From the cell containing the given text, extract its center point as [X, Y] coordinate. 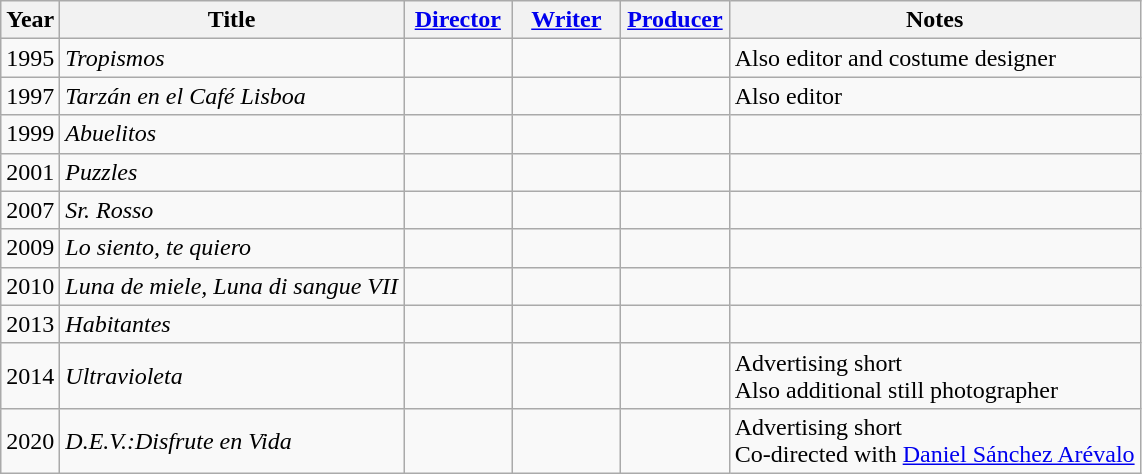
Year [30, 20]
Advertising shortAlso additional still photographer [934, 376]
Producer [676, 20]
D.E.V.:Disfrute en Vida [232, 440]
Also editor and costume designer [934, 58]
Advertising shortCo-directed with Daniel Sánchez Arévalo [934, 440]
2014 [30, 376]
Director [458, 20]
Sr. Rosso [232, 210]
Title [232, 20]
2001 [30, 172]
Tropismos [232, 58]
1995 [30, 58]
1997 [30, 96]
1999 [30, 134]
Habitantes [232, 324]
Writer [566, 20]
2009 [30, 248]
2013 [30, 324]
Puzzles [232, 172]
Ultravioleta [232, 376]
2010 [30, 286]
Also editor [934, 96]
2020 [30, 440]
2007 [30, 210]
Lo siento, te quiero [232, 248]
Notes [934, 20]
Tarzán en el Café Lisboa [232, 96]
Luna de miele, Luna di sangue VII [232, 286]
Abuelitos [232, 134]
